Output the [x, y] coordinate of the center of the cell containing the given text.  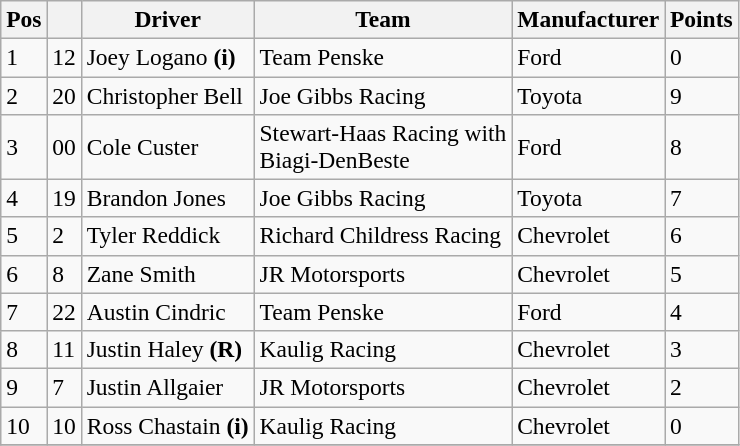
Points [702, 19]
Team [383, 19]
Tyler Reddick [168, 236]
Austin Cindric [168, 312]
12 [64, 57]
20 [64, 95]
Justin Haley (R) [168, 349]
Stewart-Haas Racing withBiagi-DenBeste [383, 146]
Driver [168, 19]
Manufacturer [588, 19]
Pos [24, 19]
22 [64, 312]
Ross Chastain (i) [168, 425]
Joey Logano (i) [168, 57]
Cole Custer [168, 146]
11 [64, 349]
Richard Childress Racing [383, 236]
19 [64, 198]
Brandon Jones [168, 198]
Christopher Bell [168, 95]
Zane Smith [168, 274]
1 [24, 57]
00 [64, 146]
Justin Allgaier [168, 387]
